Identify which cell holds the provided text, then report its [x, y] central coordinate. 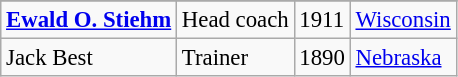
Jack Best [89, 58]
Wisconsin [403, 20]
Nebraska [403, 58]
Ewald O. Stiehm [89, 20]
Trainer [236, 58]
1911 [322, 20]
1890 [322, 58]
Head coach [236, 20]
